Scan for the cell matching the given text and deliver its (X, Y) coordinate at center. 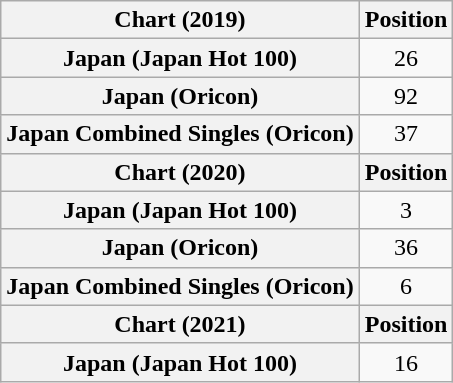
Chart (2020) (180, 172)
Chart (2021) (180, 324)
Chart (2019) (180, 20)
92 (406, 96)
37 (406, 134)
16 (406, 362)
6 (406, 286)
3 (406, 210)
26 (406, 58)
36 (406, 248)
